Identify which cell holds the provided text, then report its [X, Y] central coordinate. 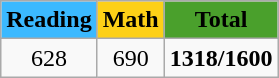
Total [221, 20]
628 [49, 58]
Reading [49, 20]
690 [130, 58]
1318/1600 [221, 58]
Math [130, 20]
